Pinpoint the cell where the given text exists, returning its (X, Y) midpoint coordinate. 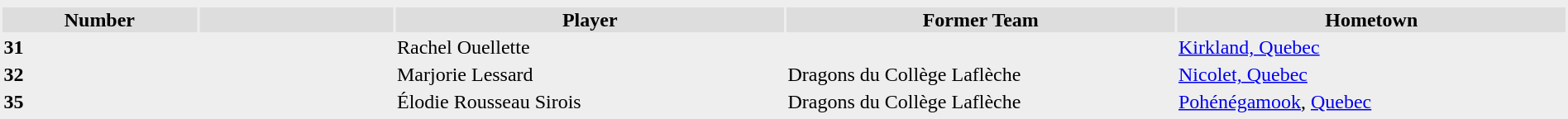
Former Team (981, 20)
Number (99, 20)
Nicolet, Quebec (1372, 74)
Pohénégamook, Quebec (1372, 102)
31 (99, 47)
35 (99, 102)
Marjorie Lessard (590, 74)
Hometown (1372, 20)
Player (590, 20)
Rachel Ouellette (590, 47)
Élodie Rousseau Sirois (590, 102)
32 (99, 74)
Kirkland, Quebec (1372, 47)
